Provide the (x, y) coordinate of the cell's center where the given text is located.  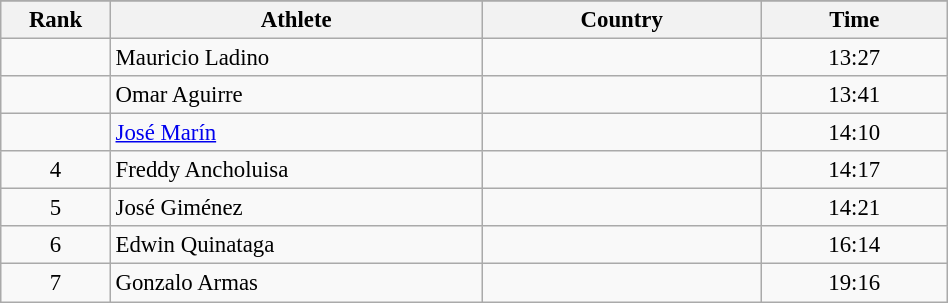
Country (622, 20)
4 (56, 170)
13:41 (854, 95)
14:21 (854, 208)
16:14 (854, 245)
14:17 (854, 170)
7 (56, 283)
6 (56, 245)
Mauricio Ladino (296, 58)
Athlete (296, 20)
José Marín (296, 133)
Omar Aguirre (296, 95)
Freddy Ancholuisa (296, 170)
14:10 (854, 133)
Gonzalo Armas (296, 283)
5 (56, 208)
13:27 (854, 58)
Edwin Quinataga (296, 245)
19:16 (854, 283)
Rank (56, 20)
José Giménez (296, 208)
Time (854, 20)
